Capture the cell that displays the provided text and extract its [x, y] central coordinate. 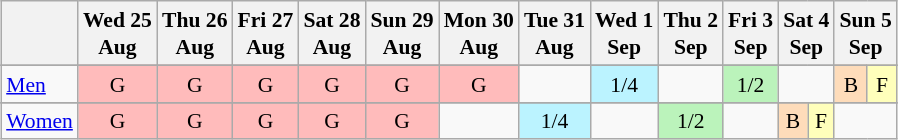
Sun 5Sep [865, 33]
Wed 1Sep [624, 33]
Tue 31Aug [554, 33]
Mon 30Aug [479, 33]
Thu 2Sep [690, 33]
Fri 27Aug [266, 33]
Thu 26Aug [195, 33]
Sun 29Aug [402, 33]
Sat 4Sep [806, 33]
Men [40, 84]
Wed 25Aug [118, 33]
Fri 3Sep [750, 33]
Sat 28Aug [332, 33]
Women [40, 120]
